Provide the [X, Y] coordinate of the cell's center where the given text is located.  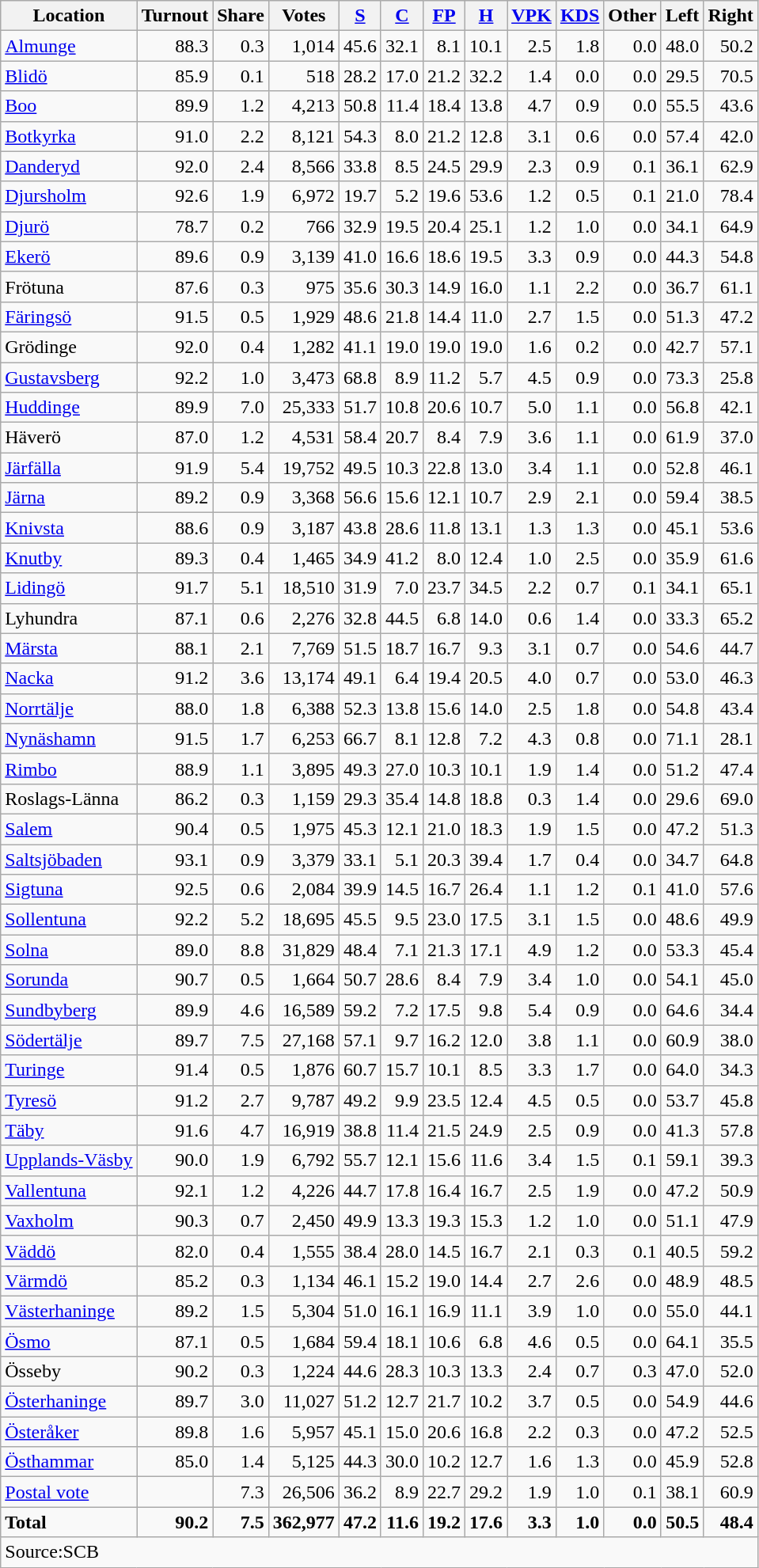
Sollentuna [69, 920]
61.6 [731, 558]
3,187 [304, 528]
Left [682, 16]
38.4 [359, 1251]
Ekerö [69, 256]
Gustavsberg [69, 378]
362,977 [304, 1522]
24.5 [445, 166]
Täby [69, 1130]
1,555 [304, 1251]
11.2 [445, 378]
15.0 [402, 1432]
3,139 [304, 256]
9.7 [402, 1040]
36.1 [682, 166]
90.4 [175, 829]
33.3 [682, 618]
46.3 [731, 678]
Nynäshamn [69, 738]
62.9 [731, 166]
19.7 [359, 196]
30.0 [402, 1462]
51.5 [359, 648]
Södertälje [69, 1040]
9.8 [486, 1010]
56.6 [359, 498]
17.6 [486, 1522]
43.6 [731, 106]
3,895 [304, 769]
51.0 [359, 1311]
92.5 [175, 890]
4.3 [532, 738]
7.3 [241, 1492]
66.7 [359, 738]
89.0 [175, 950]
73.3 [682, 378]
39.3 [731, 1160]
82.0 [175, 1251]
53.7 [682, 1100]
45.5 [359, 920]
43.4 [731, 708]
15.2 [402, 1281]
15.3 [486, 1221]
9,787 [304, 1100]
10.6 [445, 1342]
Frötuna [69, 287]
35.6 [359, 287]
Right [731, 16]
Knivsta [69, 528]
8,121 [304, 136]
36.7 [682, 287]
21.8 [402, 317]
7,769 [304, 648]
91.4 [175, 1070]
16,589 [304, 1010]
Österåker [69, 1432]
32.9 [359, 226]
54.6 [682, 648]
Häverö [69, 438]
88.9 [175, 769]
50.8 [359, 106]
26,506 [304, 1492]
S [359, 16]
5.0 [532, 408]
Source:SCB [380, 1552]
41.3 [682, 1130]
91.6 [175, 1130]
3.0 [241, 1402]
65.2 [731, 618]
6,972 [304, 196]
89.6 [175, 256]
H [486, 16]
17.0 [402, 76]
50.9 [731, 1190]
57.6 [731, 890]
5.7 [486, 378]
32.8 [359, 618]
16,919 [304, 1130]
65.1 [731, 588]
45.3 [359, 829]
50.5 [682, 1522]
Blidö [69, 76]
33.8 [359, 166]
Väddö [69, 1251]
2,084 [304, 890]
3.9 [532, 1311]
3,473 [304, 378]
25,333 [304, 408]
11,027 [304, 1402]
Turinge [69, 1070]
91.0 [175, 136]
30.3 [402, 287]
16.2 [445, 1040]
23.5 [445, 1100]
Huddinge [69, 408]
16.0 [486, 287]
35.4 [402, 799]
34.7 [682, 859]
Värmdö [69, 1281]
2,450 [304, 1221]
64.8 [731, 859]
10.8 [402, 408]
91.9 [175, 468]
27,168 [304, 1040]
Share [241, 16]
Djurö [69, 226]
1,876 [304, 1070]
18.7 [402, 648]
57.8 [731, 1130]
4.9 [532, 950]
90.3 [175, 1221]
Knutby [69, 558]
88.3 [175, 46]
9.3 [486, 648]
64.9 [731, 226]
11.1 [486, 1311]
31.9 [359, 588]
518 [304, 76]
C [402, 16]
19.6 [445, 196]
Location [69, 16]
Nacka [69, 678]
Västerhaninge [69, 1311]
51.1 [682, 1221]
Rimbo [69, 769]
16.4 [445, 1190]
59.1 [682, 1160]
14.9 [445, 287]
35.5 [731, 1342]
47.9 [731, 1221]
52.5 [731, 1432]
Lidingö [69, 588]
2,276 [304, 618]
22.7 [445, 1492]
3,379 [304, 859]
KDS [579, 16]
5,304 [304, 1311]
4,531 [304, 438]
Märsta [69, 648]
45.9 [682, 1462]
44.1 [731, 1311]
32.1 [402, 46]
Össeby [69, 1372]
57.4 [682, 136]
2.6 [579, 1281]
20.5 [486, 678]
Djursholm [69, 196]
Norrtälje [69, 708]
16.1 [402, 1311]
Postal vote [69, 1492]
88.6 [175, 528]
33.1 [359, 859]
45.8 [731, 1100]
1,664 [304, 980]
Österhaninge [69, 1402]
8,566 [304, 166]
89.3 [175, 558]
0.8 [579, 738]
48.0 [682, 46]
16.6 [402, 256]
54.3 [359, 136]
55.5 [682, 106]
3,368 [304, 498]
1,282 [304, 347]
28.2 [359, 76]
1,159 [304, 799]
58.4 [359, 438]
18.3 [486, 829]
49.1 [359, 678]
VPK [532, 16]
88.1 [175, 648]
55.0 [682, 1311]
39.9 [359, 890]
45.0 [731, 980]
18.4 [445, 106]
20.3 [445, 859]
38.1 [682, 1492]
43.8 [359, 528]
5,957 [304, 1432]
52.3 [359, 708]
3.7 [532, 1402]
45.4 [731, 950]
21.3 [445, 950]
60.7 [359, 1070]
16.9 [445, 1311]
31,829 [304, 950]
9.9 [402, 1100]
13.1 [486, 528]
36.2 [359, 1492]
53.3 [682, 950]
45.6 [359, 46]
Saltsjöbaden [69, 859]
19.3 [445, 1221]
32.2 [486, 76]
64.1 [682, 1342]
Almunge [69, 46]
2.9 [532, 498]
78.7 [175, 226]
1,224 [304, 1372]
9.5 [402, 920]
78.4 [731, 196]
61.9 [682, 438]
766 [304, 226]
Järfälla [69, 468]
19.2 [445, 1522]
90.7 [175, 980]
Salem [69, 829]
39.4 [486, 859]
18.8 [486, 799]
20.7 [402, 438]
24.9 [486, 1130]
Total [69, 1522]
49.3 [359, 769]
1,134 [304, 1281]
Sorunda [69, 980]
68.8 [359, 378]
Grödinge [69, 347]
2.3 [532, 166]
Vaxholm [69, 1221]
Järna [69, 498]
90.0 [175, 1160]
Boo [69, 106]
92.1 [175, 1190]
Östhammar [69, 1462]
FP [445, 16]
19,752 [304, 468]
29.6 [682, 799]
89.8 [175, 1432]
87.6 [175, 287]
92.6 [175, 196]
47.4 [731, 769]
1,975 [304, 829]
55.7 [359, 1160]
975 [304, 287]
50.7 [359, 980]
23.7 [445, 588]
85.0 [175, 1462]
6,388 [304, 708]
1,929 [304, 317]
42.7 [682, 347]
3.8 [532, 1040]
6,792 [304, 1160]
Upplands-Väsby [69, 1160]
49.2 [359, 1100]
Vallentuna [69, 1190]
25.1 [486, 226]
Sigtuna [69, 890]
4,226 [304, 1190]
42.1 [731, 408]
29.3 [359, 799]
18,695 [304, 920]
8.8 [241, 950]
Danderyd [69, 166]
48.9 [682, 1281]
87.0 [175, 438]
47.0 [682, 1372]
50.2 [731, 46]
38.8 [359, 1130]
34.5 [486, 588]
21.7 [445, 1402]
52.0 [731, 1372]
44.5 [402, 618]
5,125 [304, 1462]
6.4 [402, 678]
1,014 [304, 46]
85.9 [175, 76]
61.1 [731, 287]
54.1 [682, 980]
7.1 [402, 950]
91.7 [175, 588]
14.8 [445, 799]
51.7 [359, 408]
18,510 [304, 588]
4,213 [304, 106]
27.0 [402, 769]
23.0 [445, 920]
15.7 [402, 1070]
25.8 [731, 378]
Votes [304, 16]
35.9 [682, 558]
41.2 [402, 558]
Roslags-Länna [69, 799]
13,174 [304, 678]
Turnout [175, 16]
71.1 [682, 738]
Other [632, 16]
34.9 [359, 558]
Ösmo [69, 1342]
18.1 [402, 1342]
22.8 [445, 468]
70.5 [731, 76]
29.2 [486, 1492]
54.9 [682, 1402]
1,465 [304, 558]
38.5 [731, 498]
21.5 [445, 1130]
26.4 [486, 890]
19.4 [445, 678]
28.1 [731, 738]
38.0 [731, 1040]
53.0 [682, 678]
Färingsö [69, 317]
Solna [69, 950]
1,684 [304, 1342]
11.8 [445, 528]
69.0 [731, 799]
17.8 [402, 1190]
86.2 [175, 799]
Sundbyberg [69, 1010]
4.0 [532, 678]
34.4 [731, 1010]
40.5 [682, 1251]
85.2 [175, 1281]
16.8 [486, 1432]
49.5 [359, 468]
20.4 [445, 226]
18.6 [445, 256]
28.3 [402, 1372]
42.0 [731, 136]
88.0 [175, 708]
29.5 [682, 76]
6,253 [304, 738]
48.5 [731, 1281]
64.6 [682, 1010]
93.1 [175, 859]
Tyresö [69, 1100]
37.0 [731, 438]
12.0 [486, 1040]
41.1 [359, 347]
29.9 [486, 166]
34.3 [731, 1070]
Lyhundra [69, 618]
Botkyrka [69, 136]
11.0 [486, 317]
13.0 [486, 468]
64.0 [682, 1070]
28.0 [402, 1251]
17.1 [486, 950]
56.8 [682, 408]
